Provide the (X, Y) coordinate of the cell's center where the given text is located.  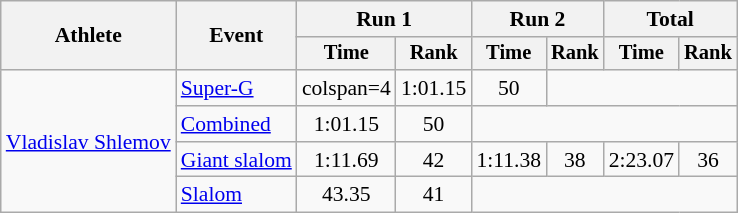
Giant slalom (236, 160)
colspan=4 (346, 88)
Run 2 (537, 19)
43.35 (346, 195)
38 (575, 160)
2:23.07 (642, 160)
42 (434, 160)
Slalom (236, 195)
Combined (236, 124)
1:11.38 (508, 160)
Event (236, 36)
Athlete (88, 36)
1:11.69 (346, 160)
Vladislav Shlemov (88, 141)
Run 1 (384, 19)
Total (670, 19)
36 (708, 160)
41 (434, 195)
Super-G (236, 88)
